Provide the [X, Y] coordinate of the cell's center where the given text is located.  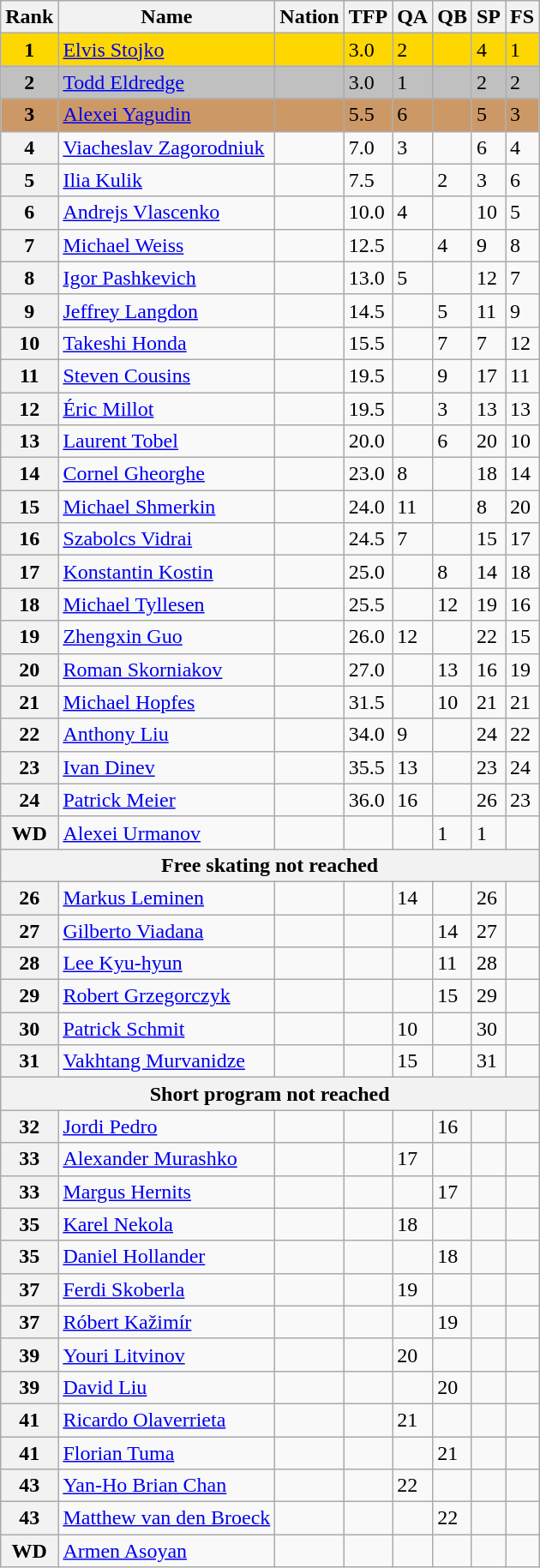
Cornel Gheorghe [166, 474]
Steven Cousins [166, 375]
Karel Nekola [166, 1224]
Armen Asoyan [166, 1551]
Laurent Tobel [166, 442]
Michael Tyllesen [166, 604]
7.5 [368, 180]
5.5 [368, 115]
24.5 [368, 539]
Patrick Meier [166, 800]
Rank [29, 17]
7.0 [368, 147]
25.0 [368, 572]
24.0 [368, 507]
Free skating not reached [270, 865]
Michael Hopfes [166, 702]
14.5 [368, 310]
Róbert Kažimír [166, 1322]
Zhengxin Guo [166, 637]
Ilia Kulik [166, 180]
Jordi Pedro [166, 1126]
Lee Kyu-hyun [166, 964]
FS [523, 17]
SP [489, 17]
Takeshi Honda [166, 343]
Szabolcs Vidrai [166, 539]
Daniel Hollander [166, 1257]
Nation [309, 17]
Alexei Urmanov [166, 832]
Florian Tuma [166, 1453]
Robert Grzegorczyk [166, 996]
Michael Weiss [166, 245]
Konstantin Kostin [166, 572]
QA [413, 17]
34.0 [368, 735]
Margus Hernits [166, 1192]
25.5 [368, 604]
27.0 [368, 670]
Name [166, 17]
Anthony Liu [166, 735]
Elvis Stojko [166, 50]
Igor Pashkevich [166, 278]
Éric Millot [166, 409]
Youri Litvinov [166, 1355]
Jeffrey Langdon [166, 310]
David Liu [166, 1387]
Viacheslav Zagorodniuk [166, 147]
Patrick Schmit [166, 1029]
Andrejs Vlascenko [166, 213]
10.0 [368, 213]
Yan-Ho Brian Chan [166, 1486]
Matthew van den Broeck [166, 1518]
Ricardo Olaverrieta [166, 1420]
12.5 [368, 245]
20.0 [368, 442]
Ivan Dinev [166, 767]
Short program not reached [270, 1094]
13.0 [368, 278]
Alexander Murashko [166, 1159]
32 [29, 1126]
Markus Leminen [166, 898]
31.5 [368, 702]
QB [453, 17]
15.5 [368, 343]
23.0 [368, 474]
TFP [368, 17]
Vakhtang Murvanidze [166, 1061]
Alexei Yagudin [166, 115]
35.5 [368, 767]
26.0 [368, 637]
Todd Eldredge [166, 82]
36.0 [368, 800]
Gilberto Viadana [166, 930]
Michael Shmerkin [166, 507]
Ferdi Skoberla [166, 1289]
Roman Skorniakov [166, 670]
